Identify which cell holds the provided text, then report its [X, Y] central coordinate. 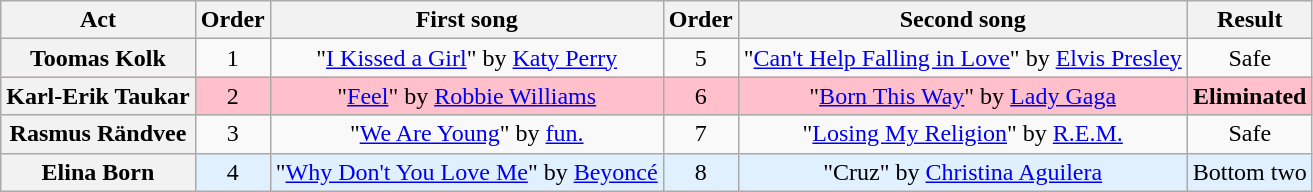
1 [232, 58]
Elina Born [98, 172]
Karl-Erik Taukar [98, 96]
Bottom two [1250, 172]
Rasmus Rändvee [98, 134]
"Losing My Religion" by R.E.M. [962, 134]
First song [466, 20]
8 [700, 172]
"Born This Way" by Lady Gaga [962, 96]
4 [232, 172]
5 [700, 58]
7 [700, 134]
6 [700, 96]
2 [232, 96]
"Why Don't You Love Me" by Beyoncé [466, 172]
3 [232, 134]
Act [98, 20]
"Can't Help Falling in Love" by Elvis Presley [962, 58]
Result [1250, 20]
Eliminated [1250, 96]
"Cruz" by Christina Aguilera [962, 172]
"Feel" by Robbie Williams [466, 96]
Toomas Kolk [98, 58]
"We Are Young" by fun. [466, 134]
"I Kissed a Girl" by Katy Perry [466, 58]
Second song [962, 20]
